Extract the [x, y] coordinate from the center of the cell holding the provided text.  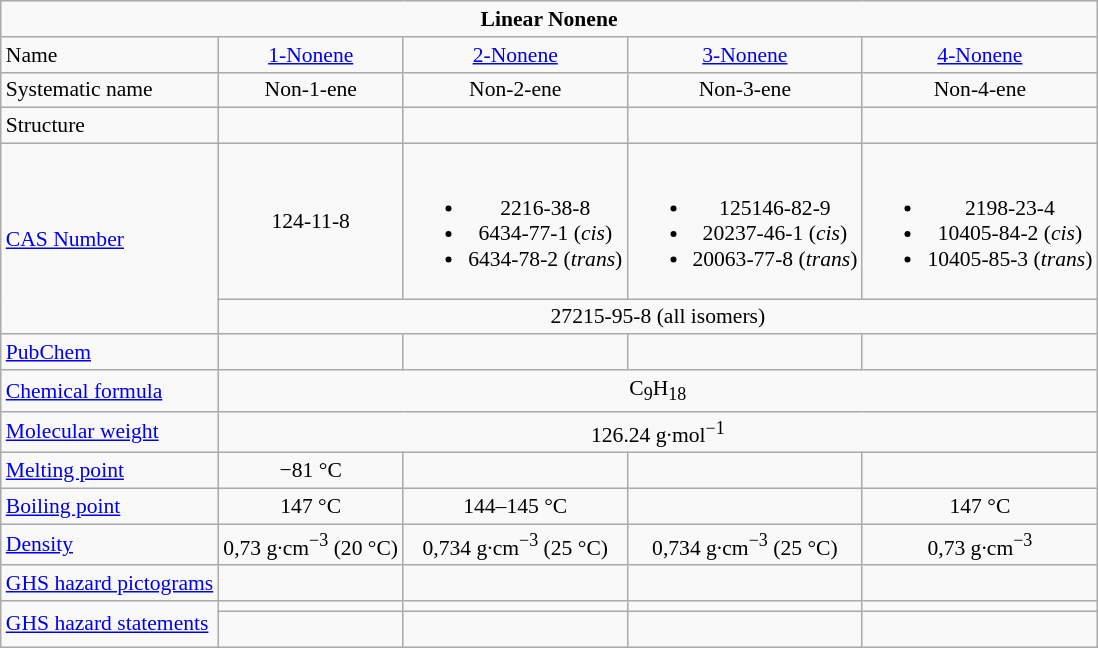
1-Nonene [310, 55]
PubChem [110, 353]
Non-1-ene [310, 90]
Chemical formula [110, 390]
C9H18 [658, 390]
Melting point [110, 471]
2198-23-410405-84-2 (cis)10405-85-3 (trans) [980, 222]
27215-95-8 (all isomers) [658, 317]
Non-2-ene [515, 90]
Systematic name [110, 90]
CAS Number [110, 240]
0,73 g·cm−3 [980, 544]
144–145 °C [515, 507]
Non-4-ene [980, 90]
Structure [110, 126]
Linear Nonene [550, 19]
GHS hazard statements [110, 624]
2-Nonene [515, 55]
4-Nonene [980, 55]
Non-3-ene [744, 90]
Name [110, 55]
124-11-8 [310, 222]
−81 °C [310, 471]
0,73 g·cm−3 (20 °C) [310, 544]
GHS hazard pictograms [110, 584]
Boiling point [110, 507]
Molecular weight [110, 432]
125146-82-920237-46-1 (cis)20063-77-8 (trans) [744, 222]
126.24 g·mol−1 [658, 432]
2216-38-86434-77-1 (cis)6434-78-2 (trans) [515, 222]
3-Nonene [744, 55]
Density [110, 544]
